Extract the (X, Y) coordinate from the center of the cell holding the provided text.  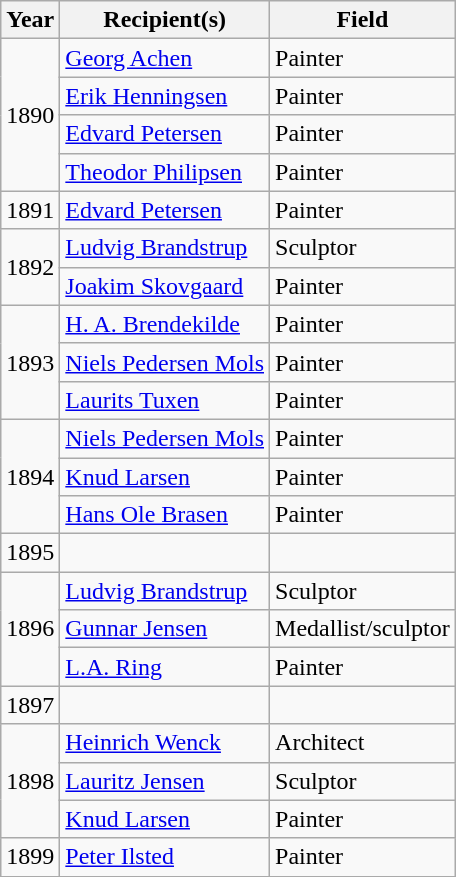
Peter Ilsted (165, 857)
Year (30, 20)
Medallist/sculptor (363, 629)
H. A. Brendekilde (165, 324)
L.A. Ring (165, 667)
Erik Henningsen (165, 96)
1895 (30, 553)
1898 (30, 781)
Theodor Philipsen (165, 172)
Laurits Tuxen (165, 400)
1892 (30, 267)
Joakim Skovgaard (165, 286)
Field (363, 20)
1890 (30, 115)
Architect (363, 743)
1896 (30, 629)
1891 (30, 210)
Lauritz Jensen (165, 781)
1894 (30, 476)
Gunnar Jensen (165, 629)
Recipient(s) (165, 20)
Georg Achen (165, 58)
1897 (30, 705)
Hans Ole Brasen (165, 515)
1899 (30, 857)
Heinrich Wenck (165, 743)
1893 (30, 362)
